Detect which cell encompasses the target text, then output its (x, y) center coordinate. 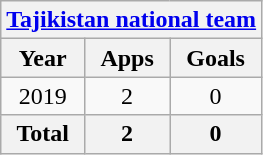
2019 (43, 96)
Goals (216, 58)
Total (43, 134)
Apps (128, 58)
Year (43, 58)
Tajikistan national team (132, 20)
